Scan for the cell matching the given text and deliver its (x, y) coordinate at center. 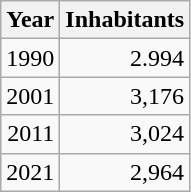
3,176 (125, 96)
3,024 (125, 134)
1990 (30, 58)
2011 (30, 134)
2,964 (125, 172)
2.994 (125, 58)
2021 (30, 172)
Inhabitants (125, 20)
2001 (30, 96)
Year (30, 20)
